Detect which cell encompasses the target text, then output its [x, y] center coordinate. 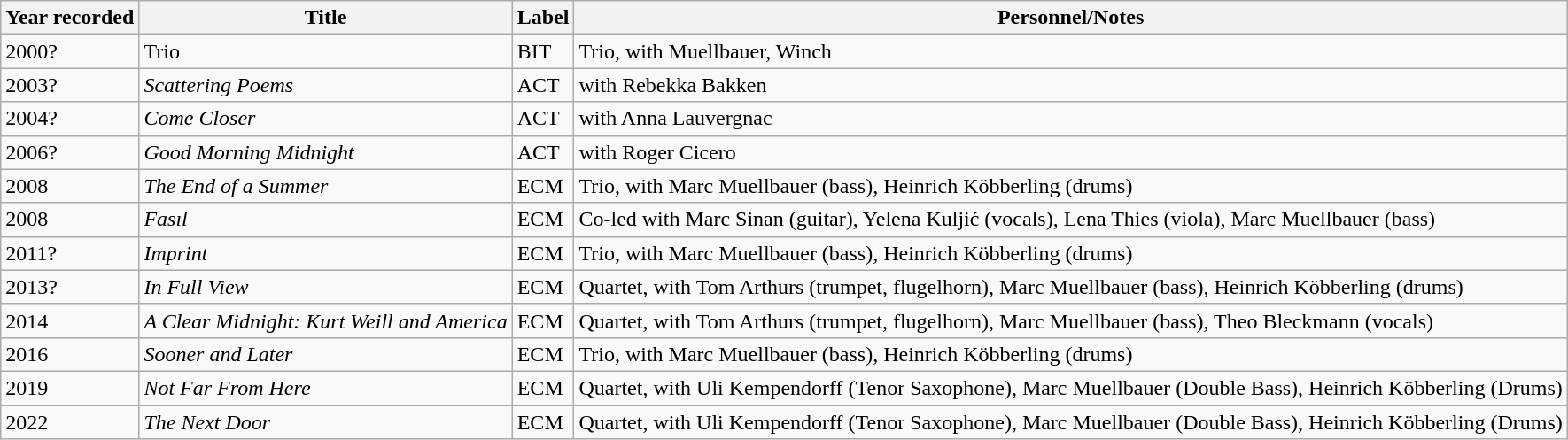
2014 [70, 320]
2016 [70, 354]
Quartet, with Tom Arthurs (trumpet, flugelhorn), Marc Muellbauer (bass), Heinrich Köbberling (drums) [1070, 287]
Fasıl [326, 220]
Imprint [326, 253]
2013? [70, 287]
Good Morning Midnight [326, 152]
Not Far From Here [326, 388]
Scattering Poems [326, 85]
with Roger Cicero [1070, 152]
The Next Door [326, 422]
Come Closer [326, 119]
2011? [70, 253]
Label [543, 18]
BIT [543, 51]
Quartet, with Tom Arthurs (trumpet, flugelhorn), Marc Muellbauer (bass), Theo Bleckmann (vocals) [1070, 320]
Sooner and Later [326, 354]
In Full View [326, 287]
Trio, with Muellbauer, Winch [1070, 51]
2000? [70, 51]
Personnel/Notes [1070, 18]
with Rebekka Bakken [1070, 85]
Co-led with Marc Sinan (guitar), Yelena Kuljić (vocals), Lena Thies (viola), Marc Muellbauer (bass) [1070, 220]
2019 [70, 388]
The End of a Summer [326, 186]
Trio [326, 51]
2006? [70, 152]
Year recorded [70, 18]
2003? [70, 85]
with Anna Lauvergnac [1070, 119]
2004? [70, 119]
Title [326, 18]
A Clear Midnight: Kurt Weill and America [326, 320]
2022 [70, 422]
